From the cell containing the given text, extract its center point as [x, y] coordinate. 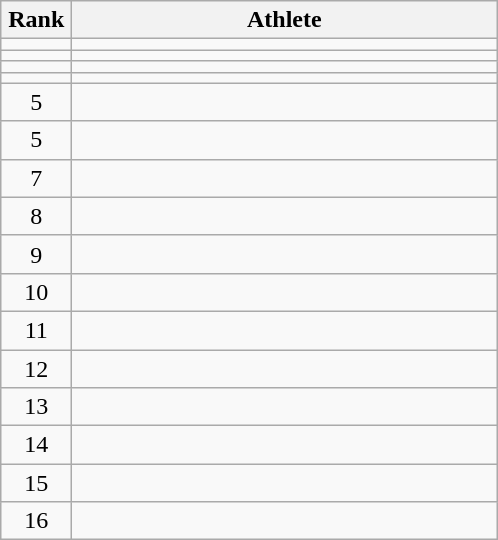
11 [36, 330]
14 [36, 445]
Athlete [284, 20]
12 [36, 369]
Rank [36, 20]
15 [36, 483]
10 [36, 292]
9 [36, 254]
13 [36, 407]
7 [36, 178]
16 [36, 521]
8 [36, 216]
